Identify which cell holds the provided text, then report its [X, Y] central coordinate. 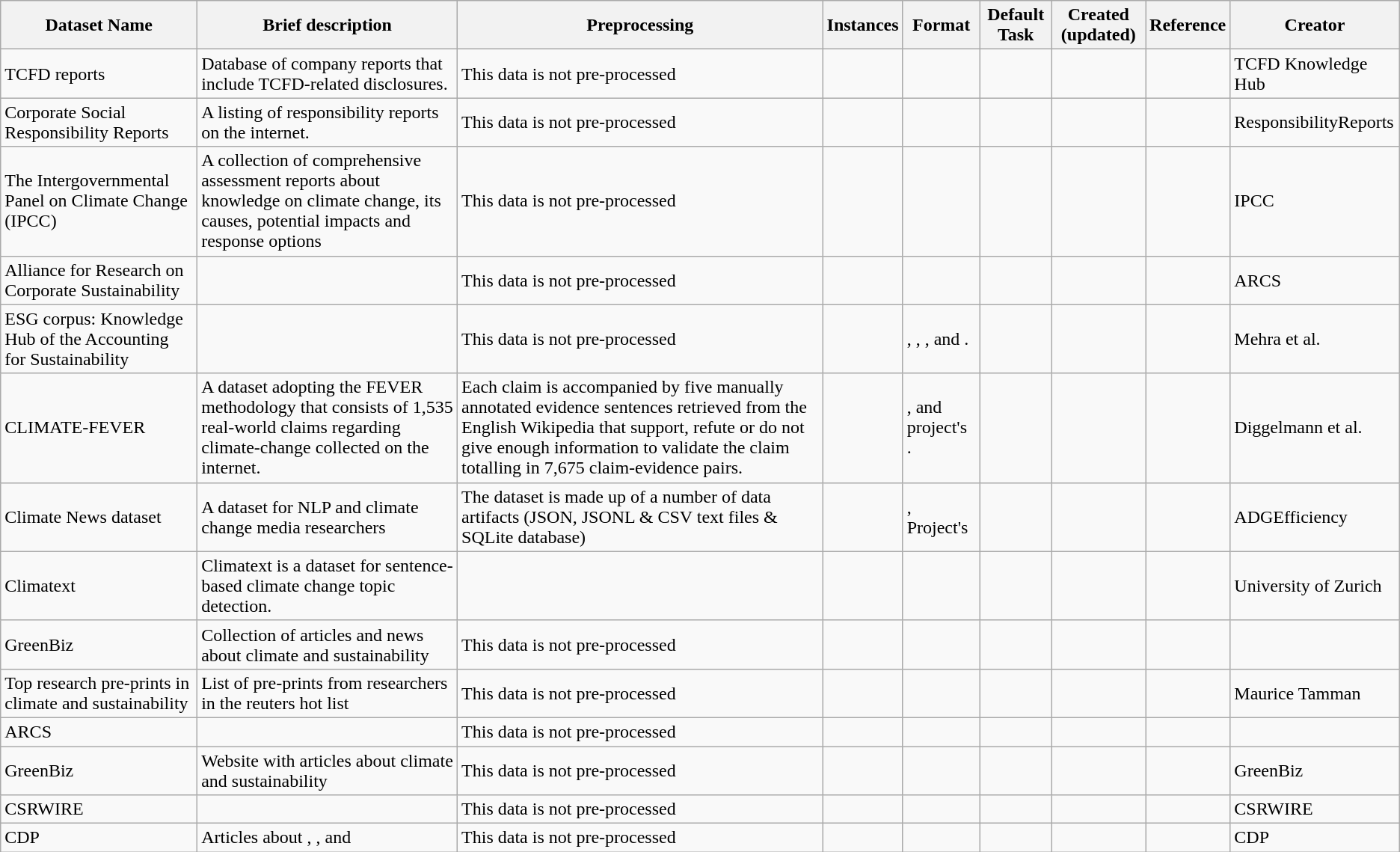
Corporate Social Responsibility Reports [99, 123]
Format [941, 25]
Database of company reports that include TCFD-related disclosures. [328, 73]
, Project's [941, 517]
A listing of responsibility reports on the internet. [328, 123]
A dataset adopting the FEVER methodology that consists of 1,535 real-world claims regarding climate-change collected on the internet. [328, 428]
Climatext is a dataset for sentence-based climate change topic detection. [328, 586]
Mehra et al. [1315, 339]
Dataset Name [99, 25]
Creator [1315, 25]
Default Task [1016, 25]
The Intergovernmental Panel on Climate Change (IPCC) [99, 201]
Preprocessing [640, 25]
ResponsibilityReports [1315, 123]
Brief description [328, 25]
Diggelmann et al. [1315, 428]
Alliance for Research on Corporate Sustainability [99, 280]
Collection of articles and news about climate and sustainability [328, 645]
Climatext [99, 586]
TCFD reports [99, 73]
Articles about , , and [328, 838]
Maurice Tamman [1315, 693]
Top research pre-prints in climate and sustainability [99, 693]
Reference [1188, 25]
The dataset is made up of a number of data artifacts (JSON, JSONL & CSV text files & SQLite database) [640, 517]
ADGEfficiency [1315, 517]
A dataset for NLP and climate change media researchers [328, 517]
, and project's . [941, 428]
List of pre-prints from researchers in the reuters hot list [328, 693]
Website with articles about climate and sustainability [328, 770]
A collection of comprehensive assessment reports about knowledge on climate change, its causes, potential impacts and response options [328, 201]
CLIMATE-FEVER [99, 428]
Created (updated) [1098, 25]
ESG corpus: Knowledge Hub of the Accounting for Sustainability [99, 339]
University of Zurich [1315, 586]
Climate News dataset [99, 517]
TCFD Knowledge Hub [1315, 73]
IPCC [1315, 201]
Instances [863, 25]
, , , and . [941, 339]
